Extract the (X, Y) coordinate from the center of the cell holding the provided text.  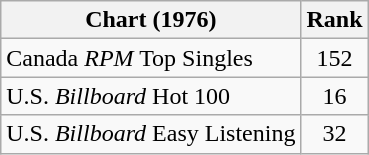
32 (334, 134)
Chart (1976) (151, 20)
16 (334, 96)
Rank (334, 20)
U.S. Billboard Hot 100 (151, 96)
152 (334, 58)
Canada RPM Top Singles (151, 58)
U.S. Billboard Easy Listening (151, 134)
